Return (X, Y) of the center of cell containing provided text 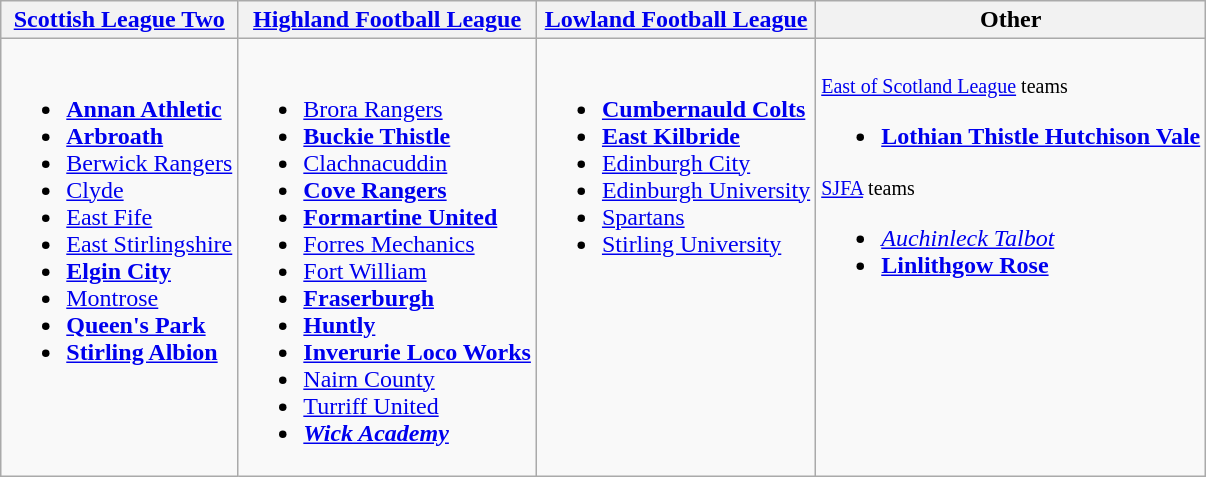
Highland Football League (388, 20)
East of Scotland League teamsLothian Thistle Hutchison ValeSJFA teamsAuchinleck TalbotLinlithgow Rose (1011, 258)
Scottish League Two (120, 20)
Lowland Football League (676, 20)
Other (1011, 20)
Annan AthleticArbroathBerwick RangersClydeEast FifeEast StirlingshireElgin CityMontroseQueen's ParkStirling Albion (120, 258)
Cumbernauld ColtsEast KilbrideEdinburgh CityEdinburgh UniversitySpartansStirling University (676, 258)
